Detect which cell encompasses the target text, then output its (x, y) center coordinate. 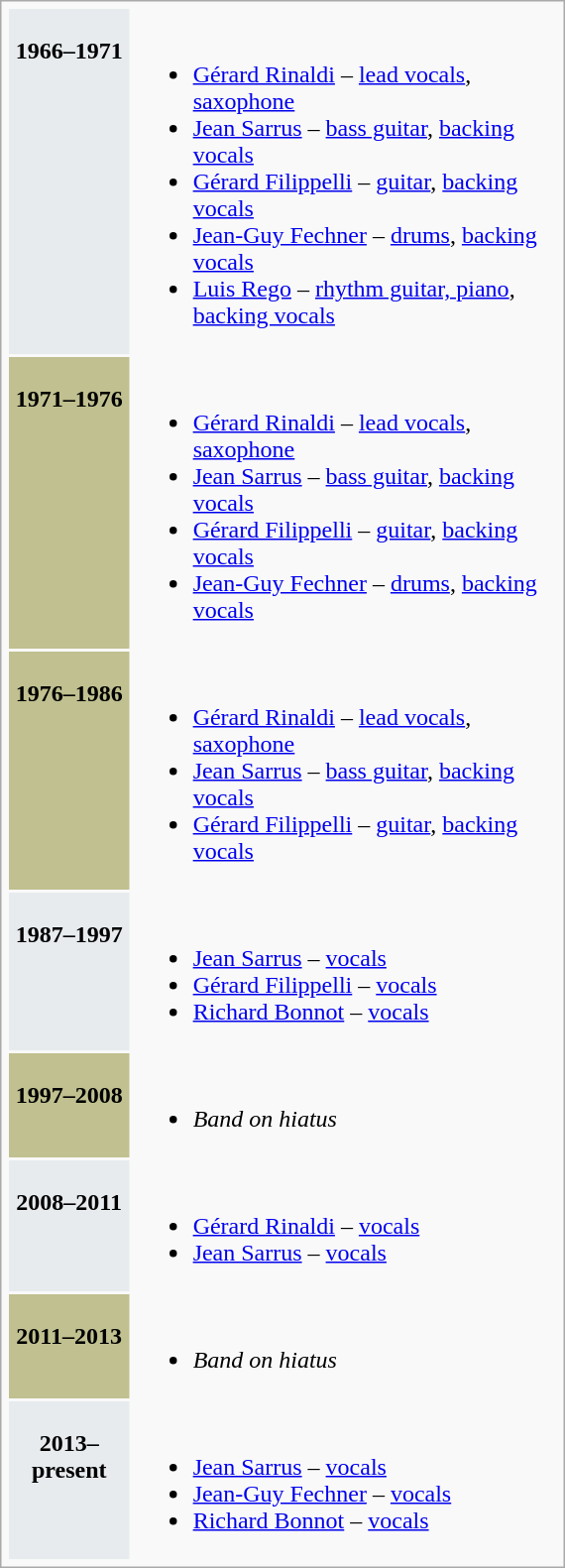
Gérard Rinaldi – lead vocals, saxophoneJean Sarrus – bass guitar, backing vocalsGérard Filippelli – guitar, backing vocals (344, 771)
1997–2008 (69, 1105)
2013–present (69, 1480)
1966–1971 (69, 181)
1971–1976 (69, 503)
1976–1986 (69, 771)
1987–1997 (69, 972)
Gérard Rinaldi – vocalsJean Sarrus – vocals (344, 1226)
2008–2011 (69, 1226)
2011–2013 (69, 1347)
Jean Sarrus – vocalsJean-Guy Fechner – vocalsRichard Bonnot – vocals (344, 1480)
Jean Sarrus – vocalsGérard Filippelli – vocalsRichard Bonnot – vocals (344, 972)
